Provide the [X, Y] coordinate of the cell's center where the given text is located.  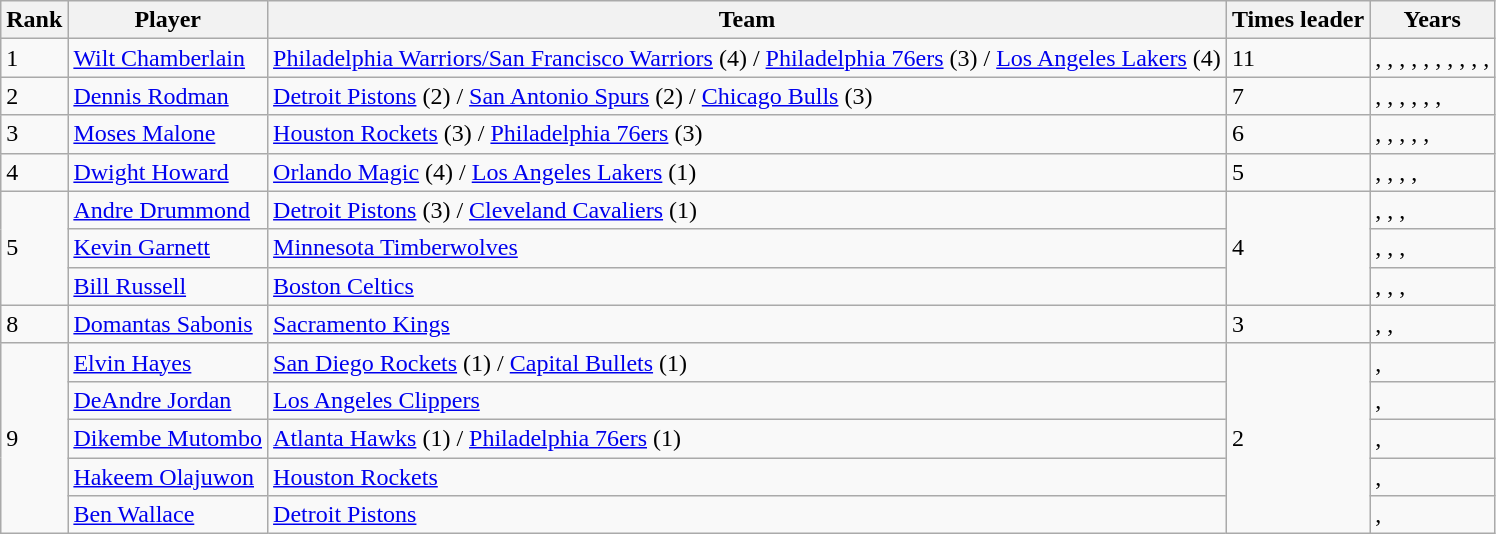
Kevin Garnett [168, 248]
Minnesota Timberwolves [748, 248]
Moses Malone [168, 134]
, , , , , , , , , , [1432, 58]
Houston Rockets [748, 477]
6 [1298, 134]
Wilt Chamberlain [168, 58]
Times leader [1298, 20]
DeAndre Jordan [168, 400]
Atlanta Hawks (1) / Philadelphia 76ers (1) [748, 438]
Detroit Pistons [748, 515]
7 [1298, 96]
Houston Rockets (3) / Philadelphia 76ers (3) [748, 134]
Bill Russell [168, 286]
9 [34, 438]
Detroit Pistons (2) / San Antonio Spurs (2) / Chicago Bulls (3) [748, 96]
11 [1298, 58]
Detroit Pistons (3) / Cleveland Cavaliers (1) [748, 210]
, , , , , , [1432, 96]
Elvin Hayes [168, 362]
Team [748, 20]
Philadelphia Warriors/San Francisco Warriors (4) / Philadelphia 76ers (3) / Los Angeles Lakers (4) [748, 58]
Sacramento Kings [748, 324]
1 [34, 58]
San Diego Rockets (1) / Capital Bullets (1) [748, 362]
Orlando Magic (4) / Los Angeles Lakers (1) [748, 172]
, , [1432, 324]
Player [168, 20]
8 [34, 324]
Domantas Sabonis [168, 324]
Boston Celtics [748, 286]
Los Angeles Clippers [748, 400]
Andre Drummond [168, 210]
, , , , [1432, 172]
Years [1432, 20]
Dwight Howard [168, 172]
Ben Wallace [168, 515]
Dennis Rodman [168, 96]
Dikembe Mutombo [168, 438]
, , , , , [1432, 134]
Rank [34, 20]
Hakeem Olajuwon [168, 477]
